Locate the cell with the specified text and output its (X, Y) center coordinate. 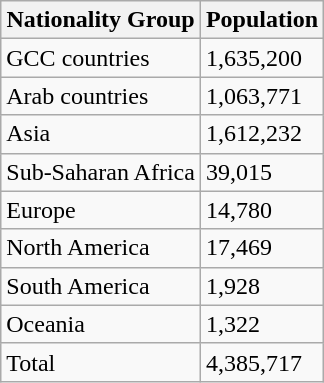
GCC countries (101, 58)
Population (262, 20)
4,385,717 (262, 362)
1,612,232 (262, 134)
17,469 (262, 248)
Europe (101, 210)
Asia (101, 134)
1,063,771 (262, 96)
14,780 (262, 210)
Sub-Saharan Africa (101, 172)
1,322 (262, 324)
39,015 (262, 172)
Arab countries (101, 96)
Oceania (101, 324)
Nationality Group (101, 20)
South America (101, 286)
North America (101, 248)
Total (101, 362)
1,928 (262, 286)
1,635,200 (262, 58)
